Capture the cell that displays the provided text and extract its [x, y] central coordinate. 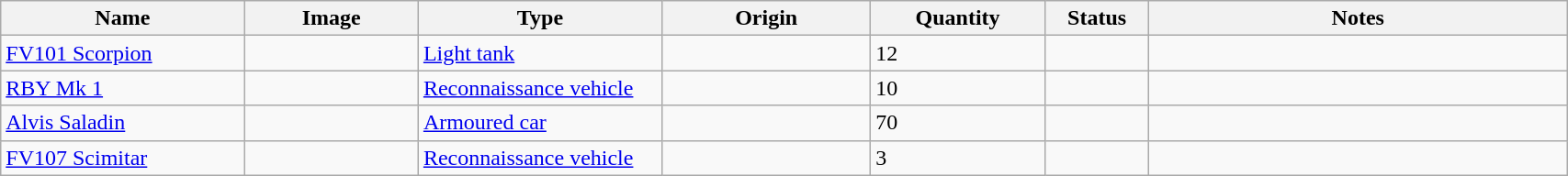
Notes [1358, 18]
10 [957, 88]
Type [540, 18]
RBY Mk 1 [123, 88]
Quantity [957, 18]
FV107 Scimitar [123, 158]
FV101 Scorpion [123, 53]
3 [957, 158]
12 [957, 53]
Name [123, 18]
Origin [766, 18]
Alvis Saladin [123, 123]
Armoured car [540, 123]
70 [957, 123]
Status [1097, 18]
Light tank [540, 53]
Image [331, 18]
